Search for the cell housing the specified text and yield its [X, Y] center coordinate. 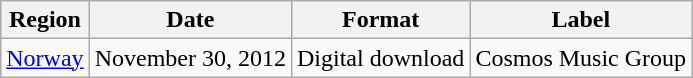
Cosmos Music Group [581, 58]
Region [45, 20]
Norway [45, 58]
Format [380, 20]
Date [190, 20]
Label [581, 20]
November 30, 2012 [190, 58]
Digital download [380, 58]
